Determine the (X, Y) coordinate at the center of the cell enclosing the given text.  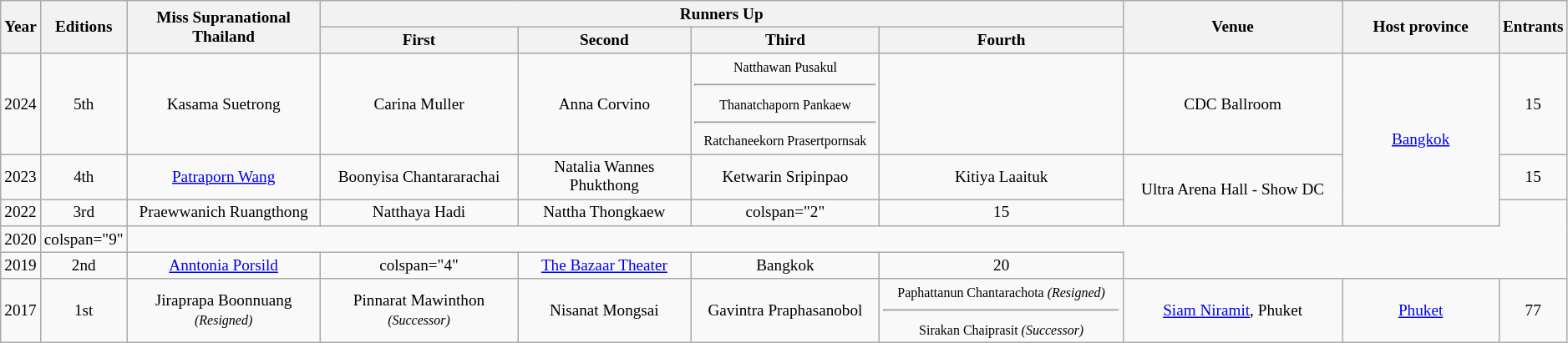
The Bazaar Theater (605, 265)
2019 (21, 265)
Kasama Suetrong (224, 103)
2022 (21, 213)
Third (785, 40)
Fourth (1001, 40)
5th (84, 103)
Natthawan Pusakul Thanatchaporn Pankaew Ratchaneekorn Prasertpornsak (785, 103)
Runners Up (722, 14)
colspan="9" (84, 240)
Editions (84, 27)
Nisanat Mongsai (605, 310)
77 (1533, 310)
2020 (21, 240)
Patraporn Wang (224, 177)
2023 (21, 177)
Host province (1421, 27)
Venue (1233, 27)
Kitiya Laaituk (1001, 177)
Ketwarin Sripinpao (785, 177)
Siam Niramit, Phuket (1233, 310)
Praewwanich Ruangthong (224, 213)
Pinnarat Mawinthon (Successor) (419, 310)
1st (84, 310)
Nattha Thongkaew (605, 213)
Natthaya Hadi (419, 213)
Natalia Wannes Phukthong (605, 177)
2017 (21, 310)
20 (1001, 265)
Anntonia Porsild (224, 265)
Boonyisa Chantararachai (419, 177)
First (419, 40)
3rd (84, 213)
Second (605, 40)
2nd (84, 265)
4th (84, 177)
colspan="2" (785, 213)
Jiraprapa Boonnuang (Resigned) (224, 310)
Phuket (1421, 310)
Paphattanun Chantarachota (Resigned) Sirakan Chaiprasit (Successor) (1001, 310)
Year (21, 27)
colspan="4" (419, 265)
CDC Ballroom (1233, 103)
Gavintra Praphasanobol (785, 310)
Ultra Arena Hall - Show DC (1233, 190)
Carina Muller (419, 103)
Entrants (1533, 27)
Miss Supranational Thailand (224, 27)
Anna Corvino (605, 103)
2024 (21, 103)
